Provide the [x, y] coordinate of the cell's center where the given text is located.  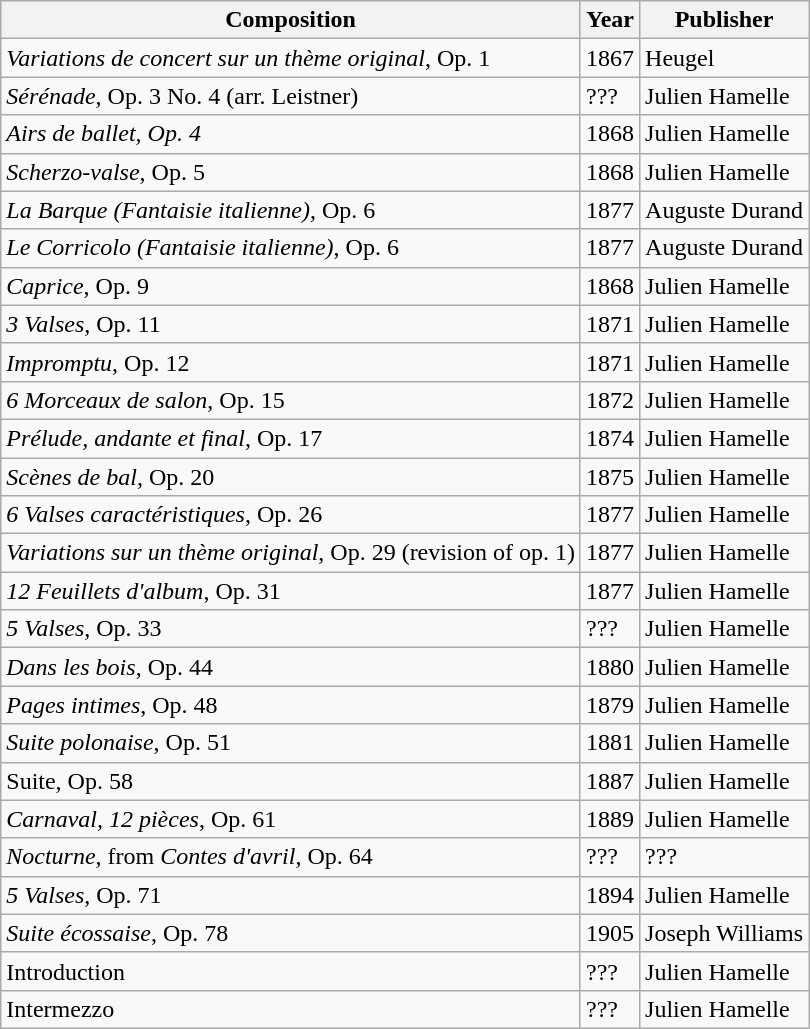
5 Valses, Op. 71 [291, 895]
Joseph Williams [724, 933]
Publisher [724, 20]
Scènes de bal, Op. 20 [291, 477]
Caprice, Op. 9 [291, 286]
1875 [610, 477]
1874 [610, 438]
Suite, Op. 58 [291, 781]
Impromptu, Op. 12 [291, 362]
Nocturne, from Contes d'avril, Op. 64 [291, 857]
Suite polonaise, Op. 51 [291, 743]
1867 [610, 58]
Prélude, andante et final, Op. 17 [291, 438]
Intermezzo [291, 1009]
6 Morceaux de salon, Op. 15 [291, 400]
6 Valses caractéristiques, Op. 26 [291, 515]
12 Feuillets d'album, Op. 31 [291, 591]
Scherzo-valse, Op. 5 [291, 172]
Introduction [291, 971]
Composition [291, 20]
Year [610, 20]
Pages intimes, Op. 48 [291, 705]
Variations sur un thème original, Op. 29 (revision of op. 1) [291, 553]
3 Valses, Op. 11 [291, 324]
1880 [610, 667]
1894 [610, 895]
Le Corricolo (Fantaisie italienne), Op. 6 [291, 248]
Airs de ballet, Op. 4 [291, 134]
5 Valses, Op. 33 [291, 629]
Dans les bois, Op. 44 [291, 667]
1881 [610, 743]
Suite écossaise, Op. 78 [291, 933]
1872 [610, 400]
La Barque (Fantaisie italienne), Op. 6 [291, 210]
Variations de concert sur un thème original, Op. 1 [291, 58]
Sérénade, Op. 3 No. 4 (arr. Leistner) [291, 96]
1887 [610, 781]
1879 [610, 705]
1905 [610, 933]
1889 [610, 819]
Heugel [724, 58]
Carnaval, 12 pièces, Op. 61 [291, 819]
